Capture the cell that displays the provided text and extract its [X, Y] central coordinate. 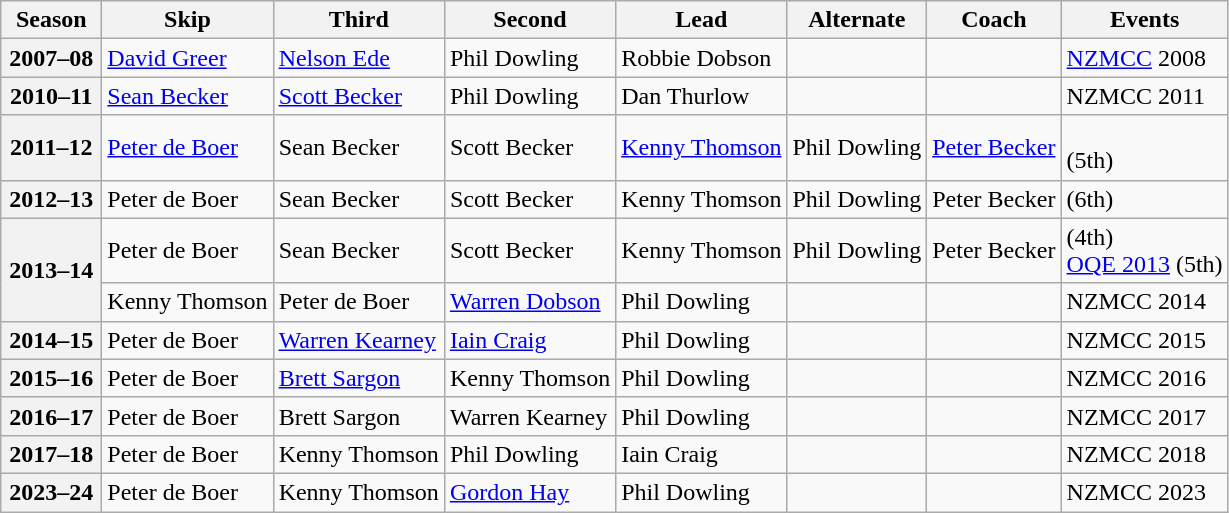
NZMCC 2016 [1144, 378]
Skip [188, 20]
Dan Thurlow [702, 96]
Warren Dobson [530, 302]
Alternate [857, 20]
Robbie Dobson [702, 58]
2023–24 [52, 492]
2012–13 [52, 199]
NZMCC 2015 [1144, 340]
Coach [994, 20]
David Greer [188, 58]
NZMCC 2011 [1144, 96]
2014–15 [52, 340]
Nelson Ede [358, 58]
NZMCC 2014 [1144, 302]
Second [530, 20]
Third [358, 20]
2016–17 [52, 416]
NZMCC 2008 [1144, 58]
2015–16 [52, 378]
(5th) [1144, 148]
Season [52, 20]
NZMCC 2018 [1144, 454]
Gordon Hay [530, 492]
2013–14 [52, 270]
NZMCC 2017 [1144, 416]
2010–11 [52, 96]
(6th) [1144, 199]
Events [1144, 20]
2007–08 [52, 58]
(4th)OQE 2013 (5th) [1144, 250]
NZMCC 2023 [1144, 492]
2017–18 [52, 454]
Lead [702, 20]
2011–12 [52, 148]
